Return the [X, Y] coordinate for the center point of the cell that contains the specified text.  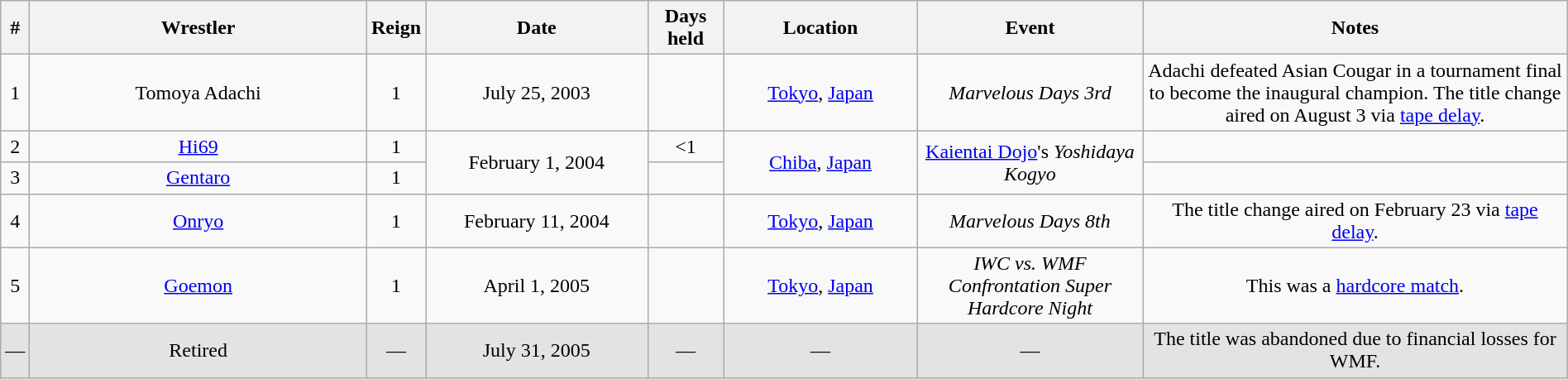
July 25, 2003 [538, 93]
July 31, 2005 [538, 351]
Marvelous Days 8th [1030, 220]
Event [1030, 28]
Marvelous Days 3rd [1030, 93]
The title change aired on February 23 via tape delay. [1355, 220]
2 [15, 146]
# [15, 28]
4 [15, 220]
Chiba, Japan [820, 162]
February 11, 2004 [538, 220]
Goemon [198, 285]
IWC vs. WMF Confrontation Super Hardcore Night [1030, 285]
<1 [686, 146]
Daysheld [686, 28]
Tomoya Adachi [198, 93]
Gentaro [198, 178]
The title was abandoned due to financial losses for WMF. [1355, 351]
February 1, 2004 [538, 162]
Onryo [198, 220]
Reign [395, 28]
5 [15, 285]
Wrestler [198, 28]
Kaientai Dojo's Yoshidaya Kogyo [1030, 162]
Retired [198, 351]
Adachi defeated Asian Cougar in a tournament final to become the inaugural champion. The title change aired on August 3 via tape delay. [1355, 93]
Date [538, 28]
3 [15, 178]
April 1, 2005 [538, 285]
This was a hardcore match. [1355, 285]
Hi69 [198, 146]
Location [820, 28]
Notes [1355, 28]
